Output the (X, Y) coordinate of the center of the cell containing the given text.  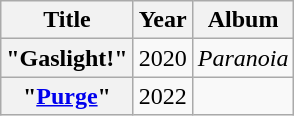
Paranoia (243, 58)
2022 (162, 96)
Album (243, 20)
Title (67, 20)
"Gaslight!" (67, 58)
"Purge" (67, 96)
Year (162, 20)
2020 (162, 58)
